Search for the cell housing the specified text and yield its [X, Y] center coordinate. 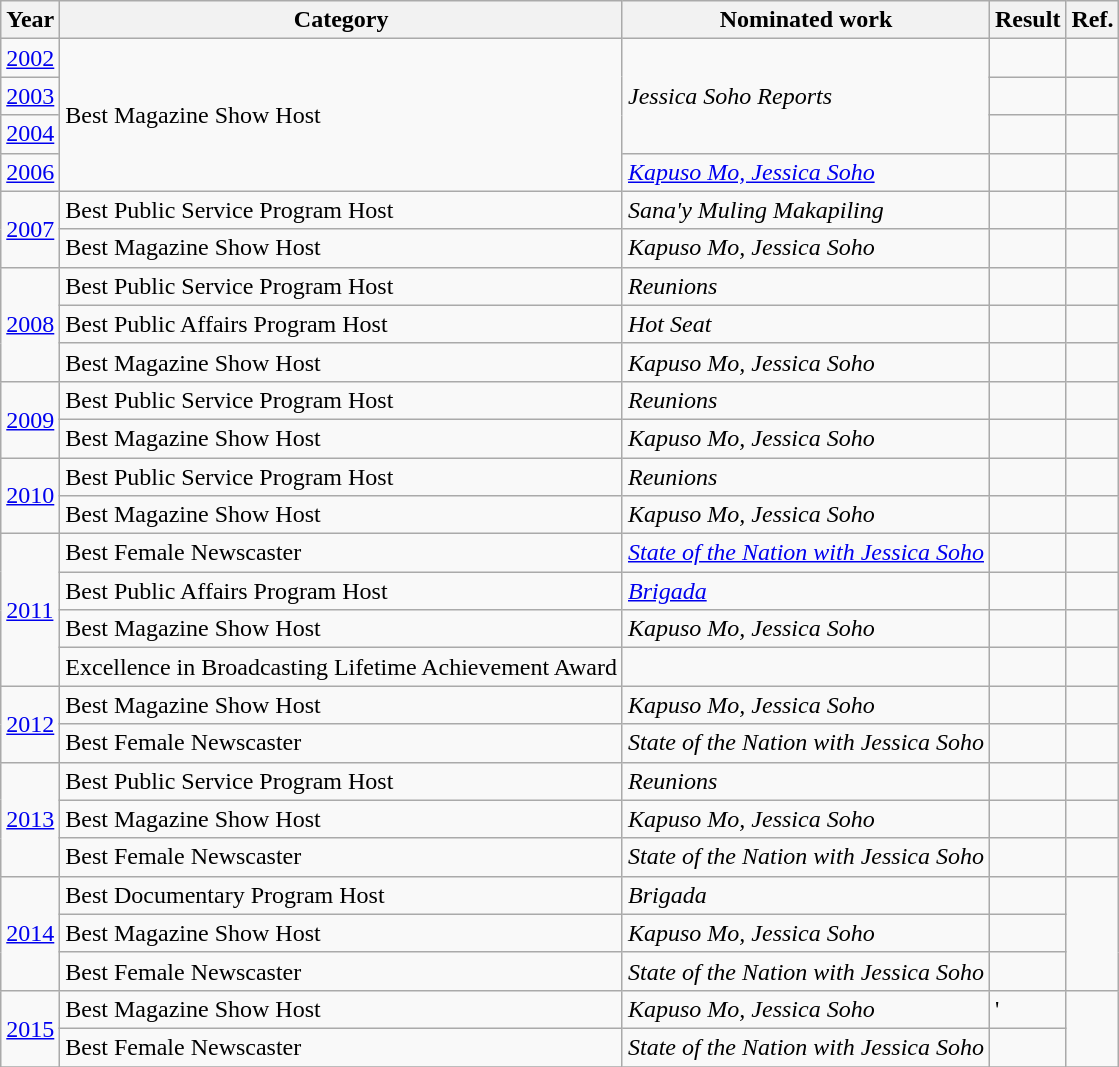
2014 [30, 933]
Hot Seat [806, 324]
2008 [30, 324]
2013 [30, 819]
2012 [30, 724]
Best Documentary Program Host [342, 895]
2004 [30, 134]
Result [1028, 20]
2010 [30, 496]
Ref. [1092, 20]
2011 [30, 610]
Jessica Soho Reports [806, 96]
2007 [30, 229]
2015 [30, 1028]
Sana'y Muling Makapiling [806, 210]
Category [342, 20]
2003 [30, 96]
Excellence in Broadcasting Lifetime Achievement Award [342, 667]
' [1028, 1009]
Nominated work [806, 20]
2002 [30, 58]
2006 [30, 172]
2009 [30, 419]
Year [30, 20]
